Determine the [X, Y] coordinate at the center of the cell enclosing the given text.  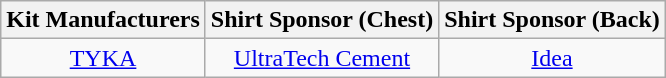
Kit Manufacturers [104, 20]
Shirt Sponsor (Back) [552, 20]
Shirt Sponsor (Chest) [322, 20]
UltraTech Cement [322, 58]
Idea [552, 58]
TYKA [104, 58]
